Search for the cell housing the specified text and yield its (X, Y) center coordinate. 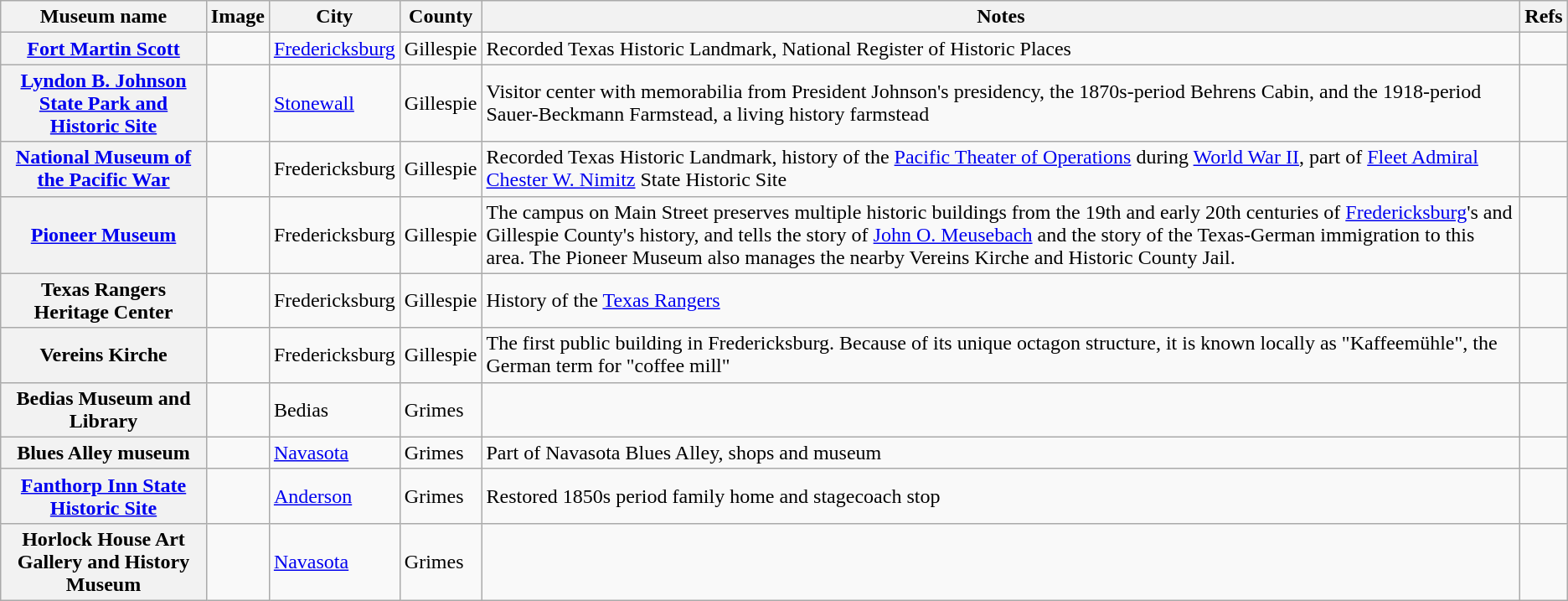
Bedias (334, 409)
Vereins Kirche (104, 355)
County (441, 17)
Recorded Texas Historic Landmark, National Register of Historic Places (1001, 49)
Pioneer Museum (104, 235)
Anderson (334, 496)
Image (238, 17)
National Museum of the Pacific War (104, 169)
Part of Navasota Blues Alley, shops and museum (1001, 453)
Fort Martin Scott (104, 49)
Notes (1001, 17)
Stonewall (334, 103)
Refs (1544, 17)
Museum name (104, 17)
Horlock House Art Gallery and History Museum (104, 562)
Bedias Museum and Library (104, 409)
History of the Texas Rangers (1001, 300)
Lyndon B. Johnson State Park and Historic Site (104, 103)
Restored 1850s period family home and stagecoach stop (1001, 496)
Fanthorp Inn State Historic Site (104, 496)
Blues Alley museum (104, 453)
City (334, 17)
Texas Rangers Heritage Center (104, 300)
